Detect which cell encompasses the target text, then output its (x, y) center coordinate. 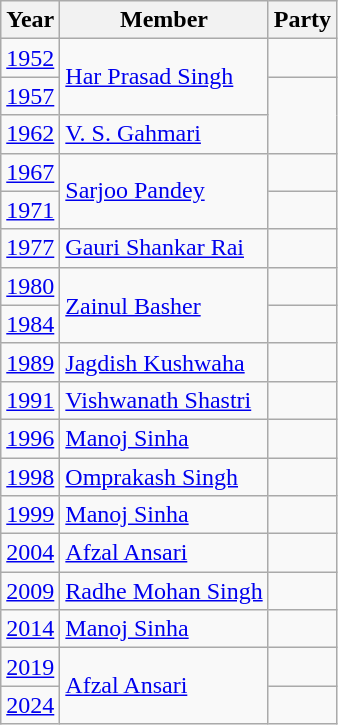
1996 (30, 438)
2019 (30, 667)
1971 (30, 210)
Gauri Shankar Rai (164, 248)
Har Prasad Singh (164, 77)
1984 (30, 324)
Party (302, 20)
1967 (30, 172)
1977 (30, 248)
1999 (30, 515)
1991 (30, 400)
1980 (30, 286)
Vishwanath Shastri (164, 400)
Zainul Basher (164, 305)
1952 (30, 58)
2004 (30, 553)
1957 (30, 96)
Member (164, 20)
2014 (30, 629)
Sarjoo Pandey (164, 191)
Year (30, 20)
2024 (30, 705)
V. S. Gahmari (164, 134)
2009 (30, 591)
1998 (30, 477)
1962 (30, 134)
Radhe Mohan Singh (164, 591)
1989 (30, 362)
Omprakash Singh (164, 477)
Jagdish Kushwaha (164, 362)
